Identify which cell holds the provided text, then report its (X, Y) central coordinate. 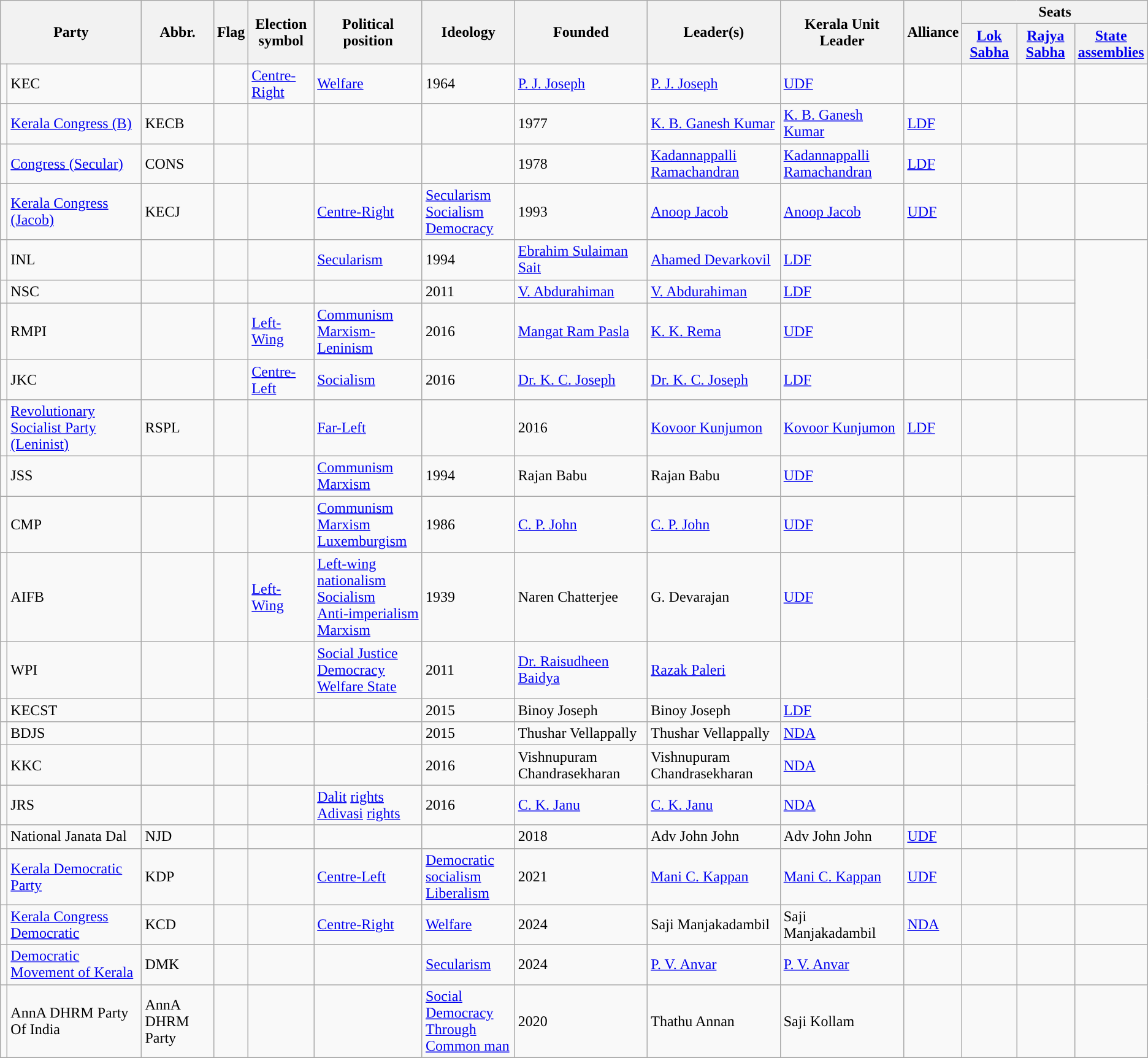
AIFB (75, 597)
Far-Left (368, 427)
Electionsymbol (281, 32)
Ahamed Devarkovil (714, 260)
INL (75, 260)
Seats (1055, 12)
2018 (581, 837)
JRS (75, 805)
KKC (75, 765)
Flag (231, 32)
Founded (581, 32)
Dalit rightsAdivasi rights (368, 805)
Mangat Ram Pasla (581, 331)
KECB (178, 124)
1964 (469, 83)
Congress (Secular) (75, 163)
Stateassemblies (1111, 44)
K. K. Rema (714, 331)
RSPL (178, 427)
CommunismMarxism (368, 476)
Dr. Raisudheen Baidya (581, 670)
KDP (178, 876)
1993 (581, 212)
Saji Kollam (842, 1021)
Razak Paleri (714, 670)
CONS (178, 163)
KCD (178, 925)
Revolutionary Socialist Party (Leninist) (75, 427)
Social JusticeDemocracyWelfare State (368, 670)
SecularismSocialismDemocracy (469, 212)
AnnA DHRM Party (178, 1021)
Thathu Annan (714, 1021)
Lok Sabha (990, 44)
JKC (75, 379)
Socialism (368, 379)
Social DemocracyThroughCommon man (469, 1021)
RMPI (75, 331)
CMP (75, 524)
Ebrahim Sulaiman Sait (581, 260)
KECST (75, 710)
WPI (75, 670)
1939 (469, 597)
Politicalposition (368, 32)
Abbr. (178, 32)
DMK (178, 964)
JSS (75, 476)
NJD (178, 837)
KEC (75, 83)
Alliance (933, 32)
Left-wing nationalismSocialismAnti-imperialismMarxism (368, 597)
Democratic Movement of Kerala (75, 964)
NSC (75, 291)
Kerala Congress (B) (75, 124)
National Janata Dal (75, 837)
Kerala Democratic Party (75, 876)
Kerala Congress Democratic (75, 925)
Ideology (469, 32)
1977 (581, 124)
Party (71, 32)
Democratic socialismLiberalism (469, 876)
Leader(s) (714, 32)
Rajya Sabha (1046, 44)
AnnA DHRM Party Of India (75, 1021)
KECJ (178, 212)
2021 (581, 876)
1978 (581, 163)
BDJS (75, 734)
Naren Chatterjee (581, 597)
Kerala Unit Leader (842, 32)
CommunismMarxismLuxemburgism (368, 524)
Kerala Congress (Jacob) (75, 212)
1986 (469, 524)
2020 (581, 1021)
G. Devarajan (714, 597)
CommunismMarxism-Leninism (368, 331)
